Return the (X, Y) coordinate for the center point of the cell that contains the specified text.  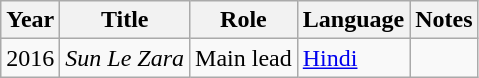
Main lead (244, 58)
Hindi (353, 58)
2016 (30, 58)
Year (30, 20)
Role (244, 20)
Sun Le Zara (125, 58)
Language (353, 20)
Title (125, 20)
Notes (444, 20)
